From the cell containing the given text, extract its center point as (x, y) coordinate. 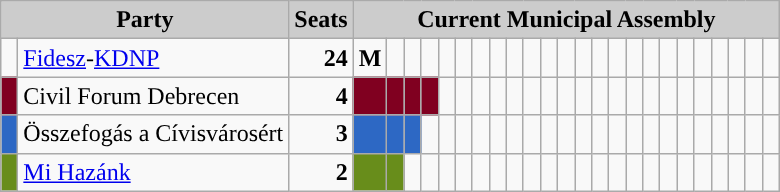
2 (321, 172)
Civil Forum Debrecen (154, 96)
Mi Hazánk (154, 172)
4 (321, 96)
Seats (321, 20)
Összefogás a Cívisvárosért (154, 134)
Party (145, 20)
Fidesz-KDNP (154, 58)
M (370, 58)
3 (321, 134)
24 (321, 58)
Current Municipal Assembly (566, 20)
